Capture the cell that displays the provided text and extract its [x, y] central coordinate. 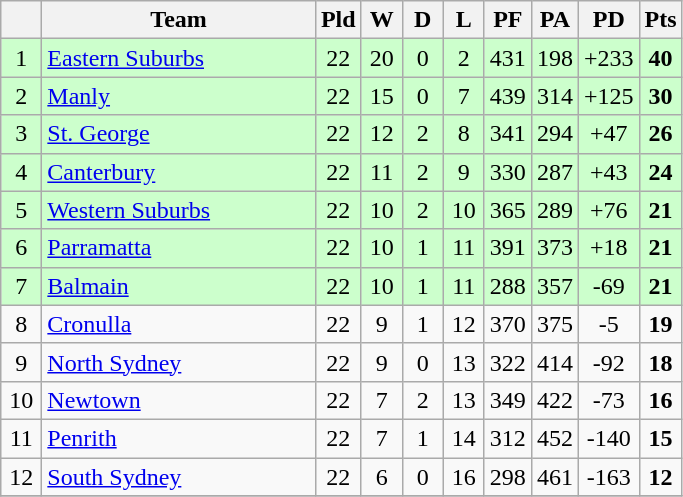
-92 [608, 362]
Eastern Suburbs [179, 58]
26 [660, 134]
-5 [608, 324]
312 [508, 438]
4 [22, 172]
Pts [660, 20]
375 [554, 324]
+47 [608, 134]
461 [554, 477]
365 [508, 210]
W [382, 20]
391 [508, 248]
289 [554, 210]
Penrith [179, 438]
24 [660, 172]
+43 [608, 172]
+76 [608, 210]
L [464, 20]
287 [554, 172]
373 [554, 248]
439 [508, 96]
5 [22, 210]
14 [464, 438]
South Sydney [179, 477]
+125 [608, 96]
330 [508, 172]
370 [508, 324]
-163 [608, 477]
Pld [338, 20]
198 [554, 58]
40 [660, 58]
Newtown [179, 400]
+233 [608, 58]
Western Suburbs [179, 210]
Parramatta [179, 248]
414 [554, 362]
Canterbury [179, 172]
PD [608, 20]
PA [554, 20]
30 [660, 96]
422 [554, 400]
288 [508, 286]
D [422, 20]
Manly [179, 96]
431 [508, 58]
314 [554, 96]
Cronulla [179, 324]
St. George [179, 134]
-73 [608, 400]
18 [660, 362]
20 [382, 58]
Balmain [179, 286]
298 [508, 477]
PF [508, 20]
349 [508, 400]
19 [660, 324]
-69 [608, 286]
3 [22, 134]
North Sydney [179, 362]
Team [179, 20]
357 [554, 286]
294 [554, 134]
322 [508, 362]
452 [554, 438]
+18 [608, 248]
-140 [608, 438]
341 [508, 134]
